Pinpoint the cell where the given text exists, returning its [x, y] midpoint coordinate. 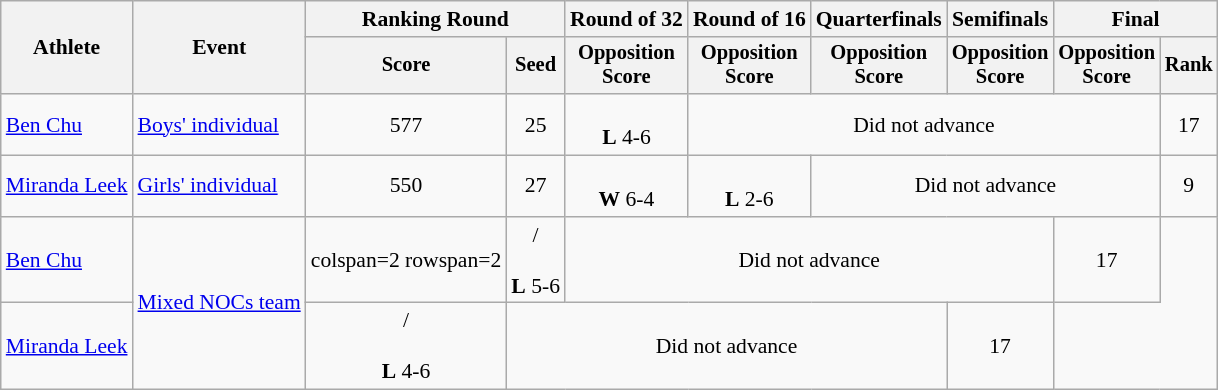
Round of 32 [626, 19]
Final [1135, 19]
550 [406, 186]
Rank [1189, 66]
Semifinals [1000, 19]
Ranking Round [436, 19]
Girls' individual [220, 186]
colspan=2 rowspan=2 [406, 260]
L 2-6 [750, 186]
/ L 4-6 [406, 346]
Seed [536, 66]
Score [406, 66]
577 [406, 124]
Event [220, 48]
/ L 5-6 [536, 260]
9 [1189, 186]
27 [536, 186]
25 [536, 124]
Round of 16 [750, 19]
W 6-4 [626, 186]
Mixed NOCs team [220, 304]
L 4-6 [626, 124]
Boys' individual [220, 124]
Athlete [67, 48]
Quarterfinals [879, 19]
